Extract the (X, Y) coordinate from the center of the cell holding the provided text.  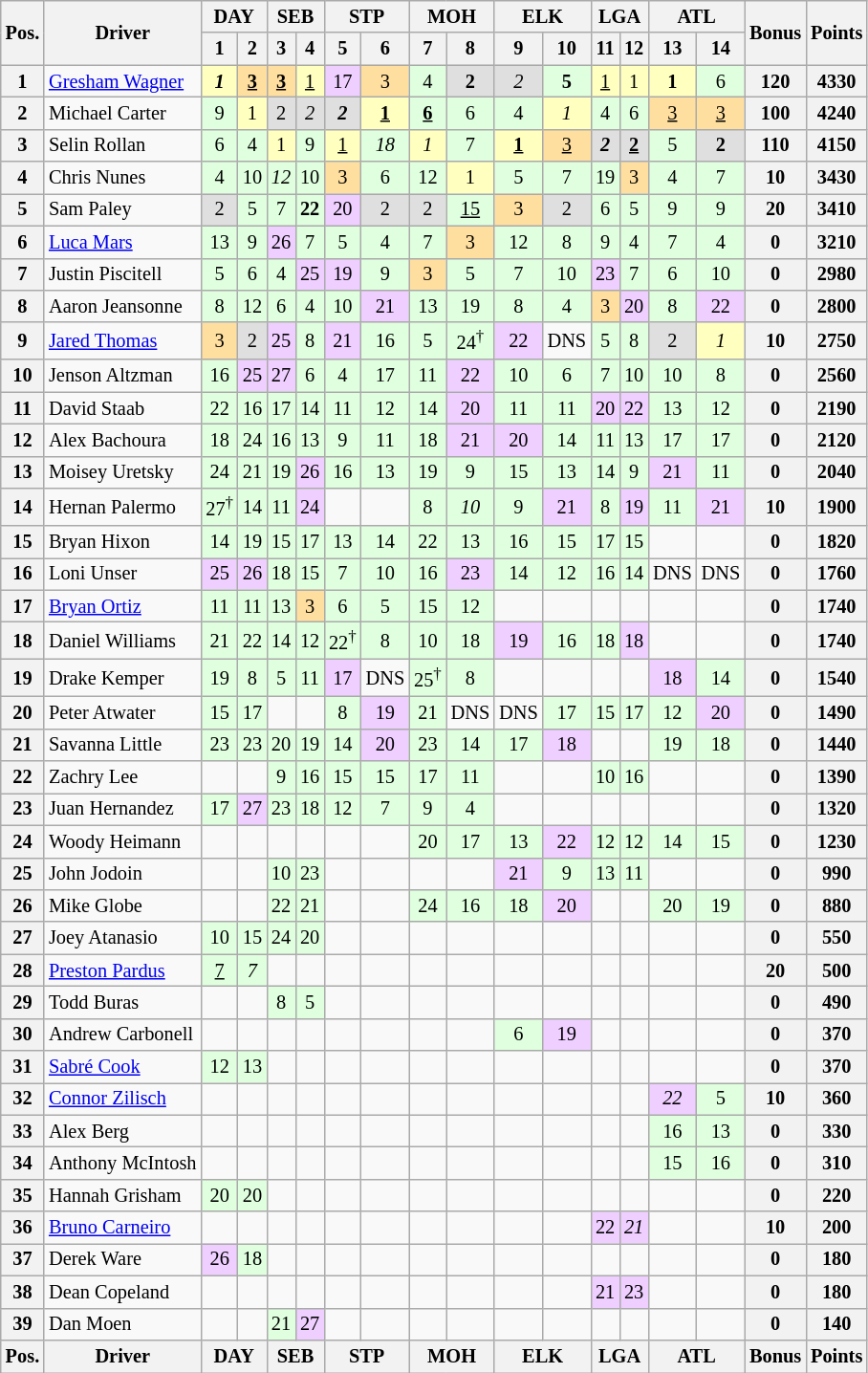
33 (23, 1131)
Justin Piscitell (122, 274)
Joey Atanasio (122, 938)
1440 (836, 745)
500 (836, 970)
3210 (836, 242)
1490 (836, 712)
880 (836, 905)
Sabré Cook (122, 1067)
Loni Unser (122, 574)
Alex Berg (122, 1131)
490 (836, 1002)
Todd Buras (122, 1002)
28 (23, 970)
550 (836, 938)
Derek Ware (122, 1259)
Chris Nunes (122, 178)
Selin Rollan (122, 145)
1900 (836, 507)
Luca Mars (122, 242)
360 (836, 1099)
Hernan Palermo (122, 507)
Michael Carter (122, 113)
Bruno Carneiro (122, 1228)
Connor Zilisch (122, 1099)
Peter Atwater (122, 712)
Dan Moen (122, 1324)
Mike Globe (122, 905)
David Staab (122, 408)
Preston Pardus (122, 970)
3410 (836, 209)
38 (23, 1292)
110 (775, 145)
Moisey Uretsky (122, 472)
220 (836, 1195)
John Jodoin (122, 874)
Jared Thomas (122, 340)
29 (23, 1002)
35 (23, 1195)
Sam Paley (122, 209)
Alex Bachoura (122, 440)
31 (23, 1067)
Aaron Jeansonne (122, 306)
Zachry Lee (122, 777)
25† (428, 677)
2750 (836, 340)
Andrew Carbonell (122, 1035)
2560 (836, 376)
990 (836, 874)
Dean Copeland (122, 1292)
Bryan Hixon (122, 541)
1540 (836, 677)
330 (836, 1131)
1320 (836, 809)
1820 (836, 541)
2800 (836, 306)
Daniel Williams (122, 641)
2040 (836, 472)
34 (23, 1164)
Anthony McIntosh (122, 1164)
2980 (836, 274)
4150 (836, 145)
100 (775, 113)
1390 (836, 777)
Hannah Grisham (122, 1195)
27† (220, 507)
4330 (836, 81)
310 (836, 1164)
1760 (836, 574)
24† (470, 340)
2120 (836, 440)
2190 (836, 408)
Jenson Altzman (122, 376)
Gresham Wagner (122, 81)
1230 (836, 841)
Drake Kemper (122, 677)
Savanna Little (122, 745)
Juan Hernandez (122, 809)
36 (23, 1228)
32 (23, 1099)
39 (23, 1324)
120 (775, 81)
22† (342, 641)
30 (23, 1035)
140 (836, 1324)
200 (836, 1228)
Woody Heimann (122, 841)
3430 (836, 178)
37 (23, 1259)
Bryan Ortiz (122, 606)
4240 (836, 113)
